From the cell containing the given text, extract its center point as (X, Y) coordinate. 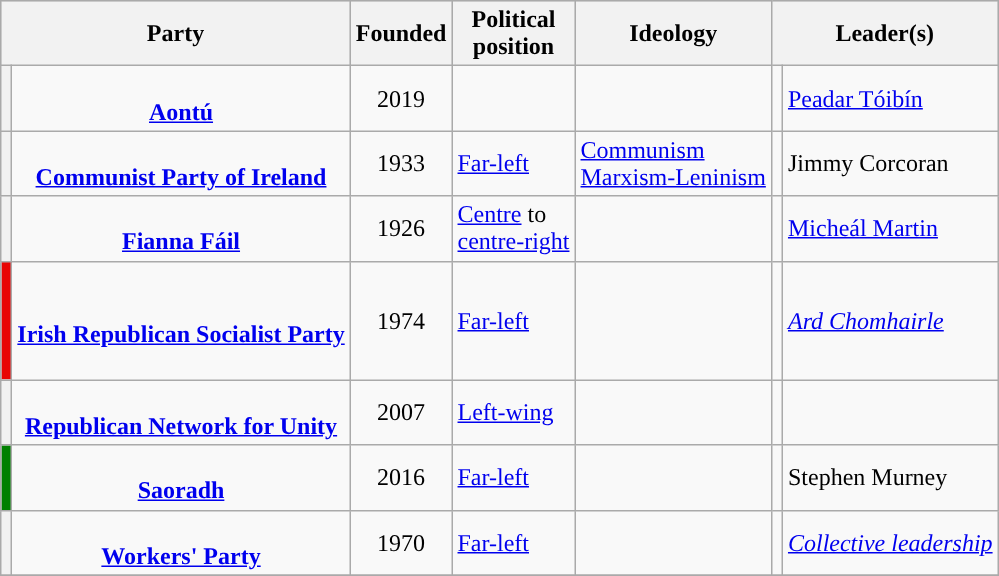
Micheál Martin (890, 228)
2016 (401, 478)
Stephen Murney (890, 478)
1926 (401, 228)
Leader(s) (884, 34)
Saoradh (181, 478)
Founded (401, 34)
1974 (401, 320)
Left-wing (514, 412)
2007 (401, 412)
Ard Chomhairle (890, 320)
Communism Marxism-Leninism (673, 164)
Jimmy Corcoran (890, 164)
Fianna Fáil (181, 228)
Aontú (181, 98)
Party (176, 34)
Ideology (673, 34)
Peadar Tóibín (890, 98)
Politicalposition (514, 34)
Collective leadership (890, 542)
Workers' Party (181, 542)
Communist Party of Ireland (181, 164)
Republican Network for Unity (181, 412)
1933 (401, 164)
1970 (401, 542)
2019 (401, 98)
Centre tocentre-right (514, 228)
Irish Republican Socialist Party (181, 320)
